Capture the cell that displays the provided text and extract its [x, y] central coordinate. 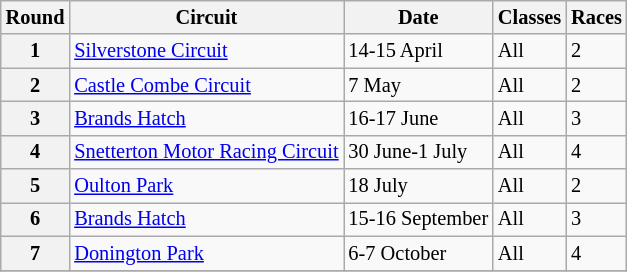
14-15 April [419, 51]
Snetterton Motor Racing Circuit [206, 152]
30 June-1 July [419, 152]
5 [36, 186]
Castle Combe Circuit [206, 85]
Donington Park [206, 253]
Round [36, 17]
Oulton Park [206, 186]
6 [36, 219]
1 [36, 51]
6-7 October [419, 253]
Circuit [206, 17]
Date [419, 17]
Classes [530, 17]
Silverstone Circuit [206, 51]
7 May [419, 85]
7 [36, 253]
18 July [419, 186]
16-17 June [419, 118]
Races [596, 17]
15-16 September [419, 219]
